For the text-containing cell, return its midpoint in [X, Y] coordinate format. 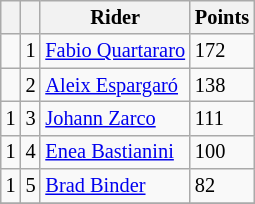
Enea Bastianini [115, 152]
Johann Zarco [115, 118]
172 [222, 51]
Points [222, 17]
3 [31, 118]
Fabio Quartararo [115, 51]
Brad Binder [115, 186]
111 [222, 118]
5 [31, 186]
4 [31, 152]
2 [31, 85]
138 [222, 85]
Aleix Espargaró [115, 85]
100 [222, 152]
Rider [115, 17]
82 [222, 186]
